Identify which cell holds the provided text, then report its (x, y) central coordinate. 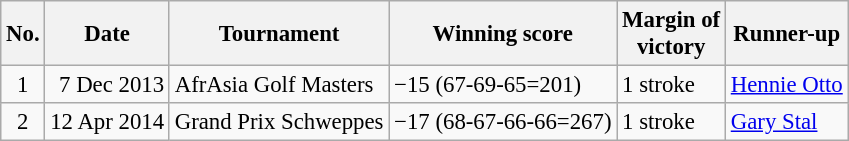
Margin ofvictory (672, 34)
AfrAsia Golf Masters (278, 85)
−15 (67-69-65=201) (503, 85)
Date (107, 34)
Grand Prix Schweppes (278, 122)
−17 (68-67-66-66=267) (503, 122)
Gary Stal (786, 122)
Winning score (503, 34)
1 (23, 85)
12 Apr 2014 (107, 122)
No. (23, 34)
7 Dec 2013 (107, 85)
2 (23, 122)
Hennie Otto (786, 85)
Runner-up (786, 34)
Tournament (278, 34)
